Search for the cell housing the specified text and yield its (x, y) center coordinate. 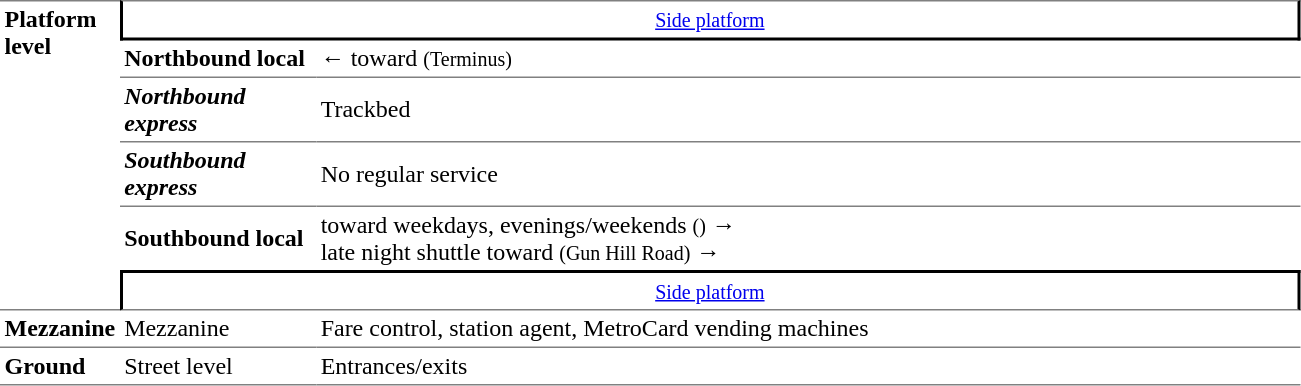
Southbound local (218, 238)
Northbound local (218, 59)
Trackbed (808, 110)
Street level (218, 366)
Northbound express (218, 110)
Ground (60, 366)
Southbound express (218, 174)
Platform level (60, 155)
Fare control, station agent, MetroCard vending machines (808, 328)
toward weekdays, evenings/weekends () → late night shuttle toward (Gun Hill Road) → (808, 238)
Entrances/exits (808, 366)
← toward (Terminus) (808, 59)
No regular service (808, 174)
